Detect which cell encompasses the target text, then output its [x, y] center coordinate. 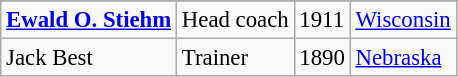
Jack Best [89, 58]
Trainer [236, 58]
1890 [322, 58]
Wisconsin [403, 20]
Head coach [236, 20]
Nebraska [403, 58]
1911 [322, 20]
Ewald O. Stiehm [89, 20]
